Determine the [x, y] coordinate at the center of the cell enclosing the given text.  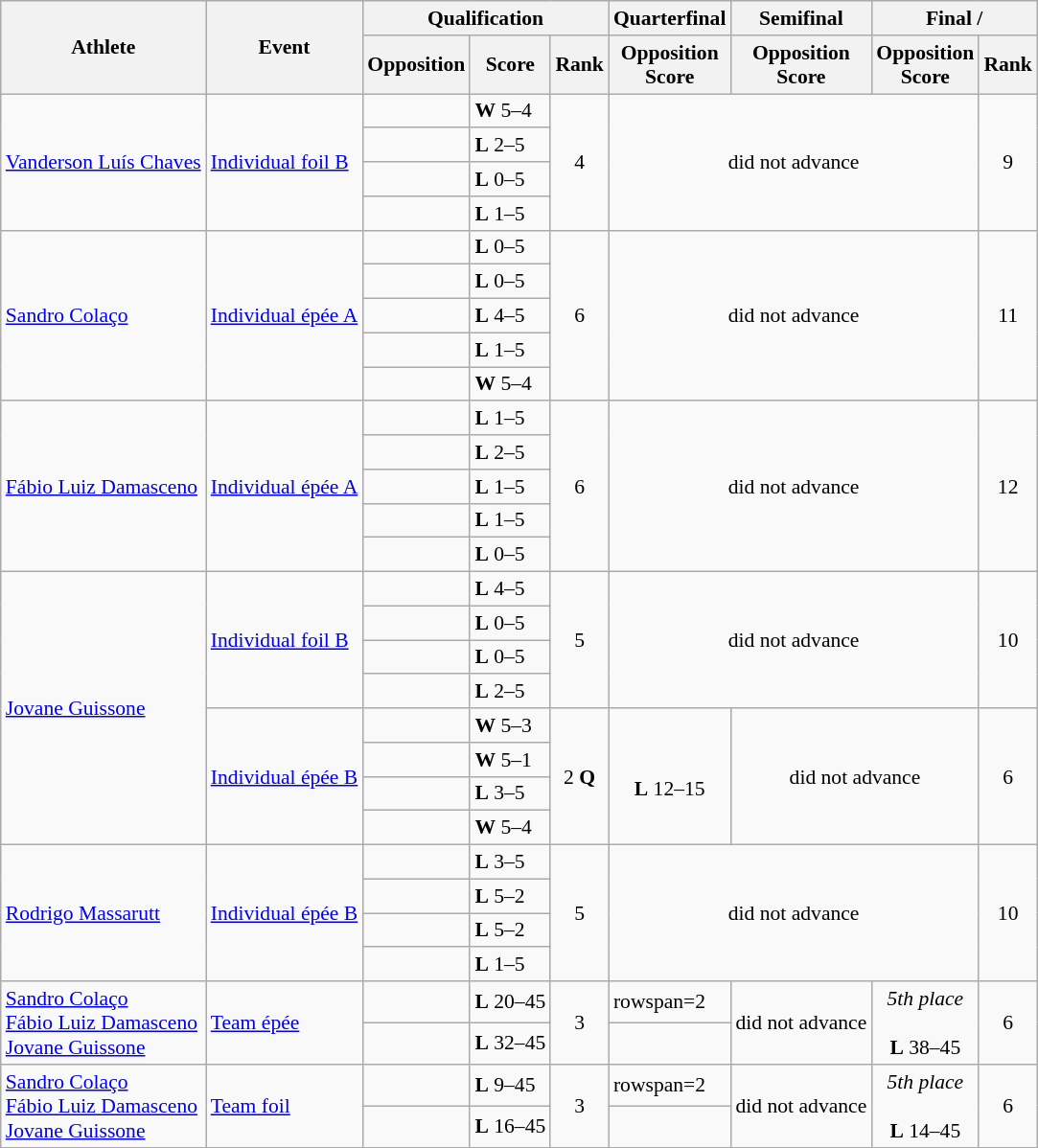
Opposition [416, 65]
Vanderson Luís Chaves [104, 162]
Team épée [285, 1023]
W 5–3 [510, 725]
Event [285, 48]
9 [1008, 162]
5th placeL 14–45 [925, 1106]
Quarterfinal [670, 18]
Fábio Luiz Damasceno [104, 487]
W 5–1 [510, 760]
5th placeL 38–45 [925, 1023]
Qualification [485, 18]
Rodrigo Massarutt [104, 913]
Team foil [285, 1106]
L 20–45 [510, 1002]
L 9–45 [510, 1085]
Score [510, 65]
Athlete [104, 48]
Semifinal [801, 18]
12 [1008, 487]
Final / [955, 18]
L 32–45 [510, 1043]
L 12–15 [670, 776]
Jovane Guissone [104, 709]
2 Q [579, 776]
L 16–45 [510, 1127]
Sandro Colaço [104, 315]
11 [1008, 315]
4 [579, 162]
